Pinpoint the cell where the given text exists, returning its (x, y) midpoint coordinate. 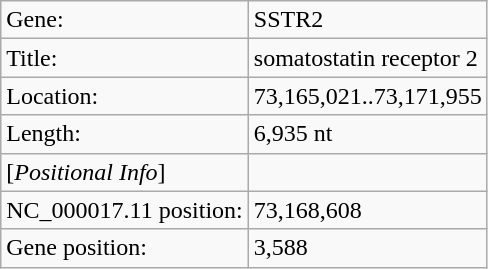
6,935 nt (368, 134)
Gene: (125, 20)
Length: (125, 134)
73,168,608 (368, 210)
73,165,021..73,171,955 (368, 96)
Gene position: (125, 248)
Location: (125, 96)
Title: (125, 58)
SSTR2 (368, 20)
[Positional Info] (125, 172)
NC_000017.11 position: (125, 210)
3,588 (368, 248)
somatostatin receptor 2 (368, 58)
